For the text-containing cell, return its midpoint in [X, Y] coordinate format. 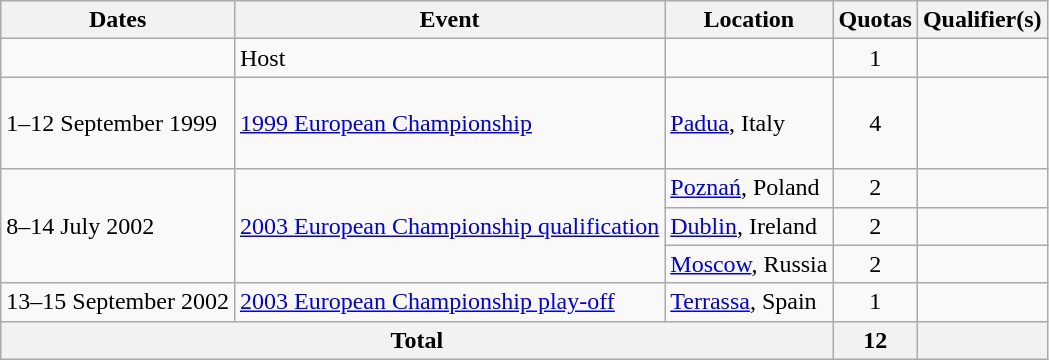
Location [749, 20]
12 [875, 340]
1999 European Championship [449, 123]
2003 European Championship qualification [449, 226]
Event [449, 20]
Quotas [875, 20]
13–15 September 2002 [118, 302]
1–12 September 1999 [118, 123]
8–14 July 2002 [118, 226]
Poznań, Poland [749, 188]
Host [449, 58]
Dublin, Ireland [749, 226]
2003 European Championship play-off [449, 302]
Total [417, 340]
Moscow, Russia [749, 264]
4 [875, 123]
Padua, Italy [749, 123]
Dates [118, 20]
Terrassa, Spain [749, 302]
Qualifier(s) [982, 20]
